Provide the [X, Y] coordinate of the cell's center where the given text is located.  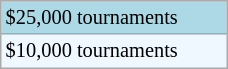
$10,000 tournaments [114, 51]
$25,000 tournaments [114, 17]
